Return [x, y] of the center of cell containing provided text 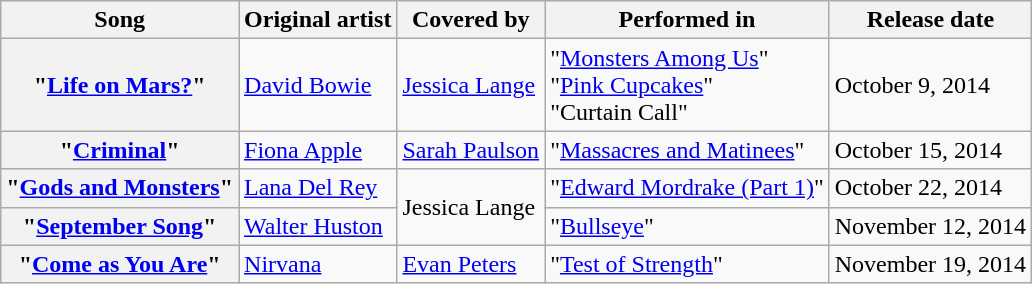
Song [120, 20]
"Bullseye" [688, 226]
"Edward Mordrake (Part 1)" [688, 188]
Evan Peters [471, 264]
"Monsters Among Us""Pink Cupcakes""Curtain Call" [688, 85]
"Test of Strength" [688, 264]
"September Song" [120, 226]
October 15, 2014 [930, 150]
"Come as You Are" [120, 264]
Sarah Paulson [471, 150]
November 12, 2014 [930, 226]
Release date [930, 20]
Lana Del Rey [318, 188]
October 9, 2014 [930, 85]
October 22, 2014 [930, 188]
Performed in [688, 20]
Covered by [471, 20]
Original artist [318, 20]
Fiona Apple [318, 150]
"Gods and Monsters" [120, 188]
Walter Huston [318, 226]
"Criminal" [120, 150]
"Life on Mars?" [120, 85]
David Bowie [318, 85]
Nirvana [318, 264]
November 19, 2014 [930, 264]
"Massacres and Matinees" [688, 150]
